Pinpoint the cell where the given text exists, returning its (X, Y) midpoint coordinate. 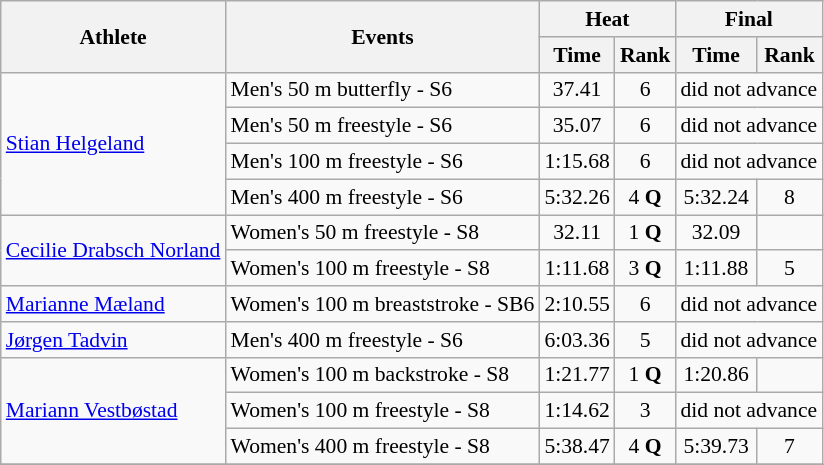
35.07 (576, 126)
Men's 100 m freestyle - S6 (382, 162)
32.09 (716, 233)
8 (790, 197)
1:11.88 (716, 269)
1:14.62 (576, 411)
5:32.26 (576, 197)
5:39.73 (716, 447)
Jørgen Tadvin (114, 340)
Women's 100 m breaststroke - SB6 (382, 304)
6:03.36 (576, 340)
Men's 50 m butterfly - S6 (382, 90)
Men's 50 m freestyle - S6 (382, 126)
Events (382, 36)
Athlete (114, 36)
Marianne Mæland (114, 304)
3 (646, 411)
5:38.47 (576, 447)
1:20.86 (716, 375)
3 Q (646, 269)
7 (790, 447)
Cecilie Drabsch Norland (114, 250)
32.11 (576, 233)
Final (748, 19)
Heat (607, 19)
Women's 100 m backstroke - S8 (382, 375)
1:15.68 (576, 162)
1:11.68 (576, 269)
Mariann Vestbøstad (114, 410)
Women's 400 m freestyle - S8 (382, 447)
Stian Helgeland (114, 143)
37.41 (576, 90)
5:32.24 (716, 197)
2:10.55 (576, 304)
1:21.77 (576, 375)
Women's 50 m freestyle - S8 (382, 233)
